Determine the [X, Y] coordinate at the center of the cell enclosing the given text.  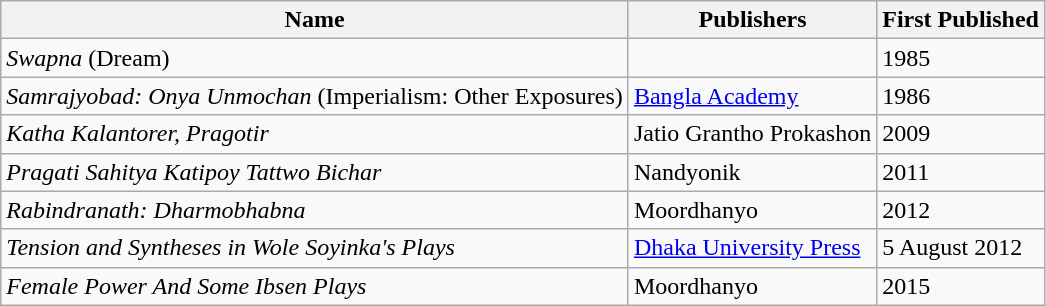
Dhaka University Press [752, 248]
2009 [961, 134]
Publishers [752, 20]
Katha Kalantorer, Pragotir [315, 134]
5 August 2012 [961, 248]
2012 [961, 210]
Swapna (Dream) [315, 58]
Nandyonik [752, 172]
Rabindranath: Dharmobhabna [315, 210]
2015 [961, 286]
Jatio Grantho Prokashon [752, 134]
Samrajyobad: Onya Unmochan (Imperialism: Other Exposures) [315, 96]
Female Power And Some Ibsen Plays [315, 286]
First Published [961, 20]
Tension and Syntheses in Wole Soyinka's Plays [315, 248]
Pragati Sahitya Katipoy Tattwo Bichar [315, 172]
Name [315, 20]
1985 [961, 58]
2011 [961, 172]
Bangla Academy [752, 96]
1986 [961, 96]
